Locate the cell with the specified text and output its [x, y] center coordinate. 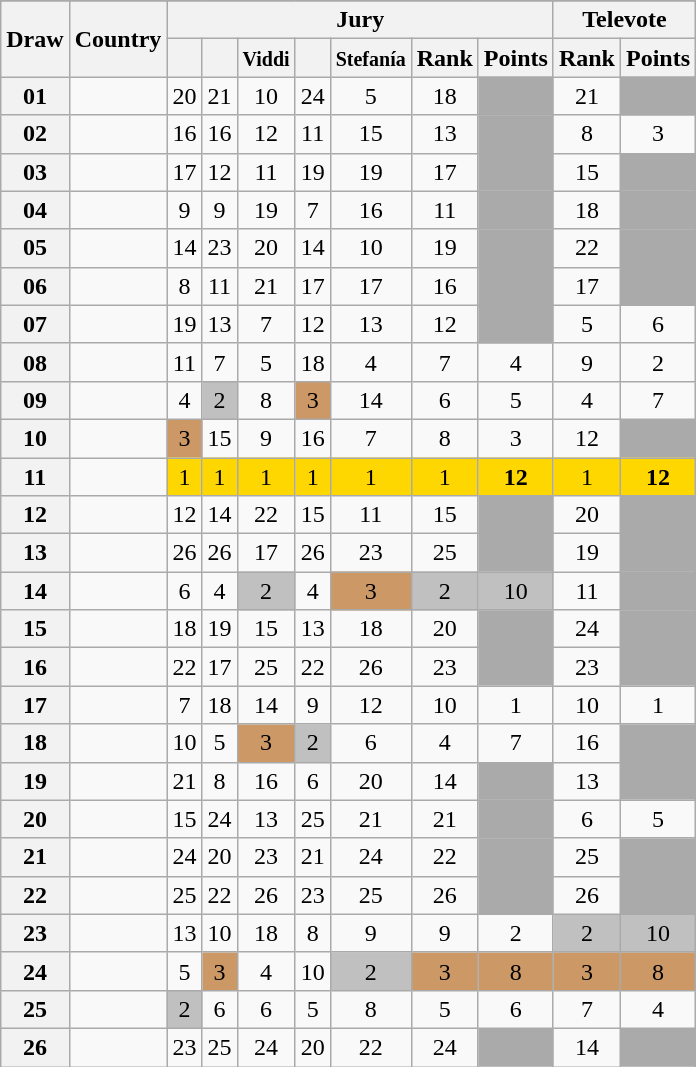
03 [35, 172]
04 [35, 210]
Stefanía [370, 58]
08 [35, 362]
06 [35, 286]
Viddi [266, 58]
05 [35, 248]
09 [35, 400]
02 [35, 134]
Jury [360, 20]
Country [118, 39]
Televote [624, 20]
Draw [35, 39]
07 [35, 324]
01 [35, 96]
